For the text-containing cell, return its midpoint in (x, y) coordinate format. 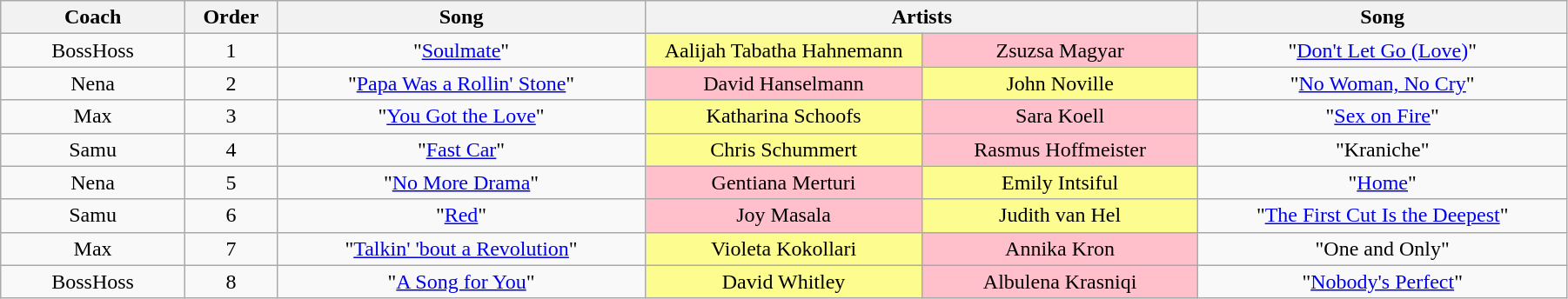
Annika Kron (1060, 249)
"You Got the Love" (461, 116)
7 (231, 249)
Albulena Krasniqi (1060, 282)
Chris Schummert (784, 149)
4 (231, 149)
"No More Drama" (461, 183)
Sara Koell (1060, 116)
8 (231, 282)
Katharina Schoofs (784, 116)
Artists (922, 17)
2 (231, 83)
Emily Intsiful (1060, 183)
"Talkin' 'bout a Revolution" (461, 249)
David Whitley (784, 282)
"No Woman, No Cry" (1383, 83)
Rasmus Hoffmeister (1060, 149)
"Soulmate" (461, 50)
Gentiana Merturi (784, 183)
"Papa Was a Rollin' Stone" (461, 83)
"Nobody's Perfect" (1383, 282)
3 (231, 116)
"Kraniche" (1383, 149)
Zsuzsa Magyar (1060, 50)
Coach (93, 17)
Order (231, 17)
"Red" (461, 216)
6 (231, 216)
"Home" (1383, 183)
Violeta Kokollari (784, 249)
Aalijah Tabatha Hahnemann (784, 50)
"Don't Let Go (Love)" (1383, 50)
Judith van Hel (1060, 216)
Joy Masala (784, 216)
John Noville (1060, 83)
"Sex on Fire" (1383, 116)
"Fast Car" (461, 149)
"The First Cut Is the Deepest" (1383, 216)
5 (231, 183)
1 (231, 50)
"A Song for You" (461, 282)
David Hanselmann (784, 83)
"One and Only" (1383, 249)
